Determine the (X, Y) coordinate at the center of the cell enclosing the given text.  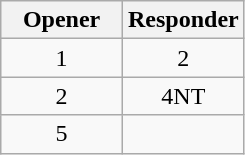
Responder (183, 20)
1 (62, 58)
5 (62, 134)
Opener (62, 20)
4NT (183, 96)
